Return the [x, y] coordinate for the center point of the cell that contains the specified text.  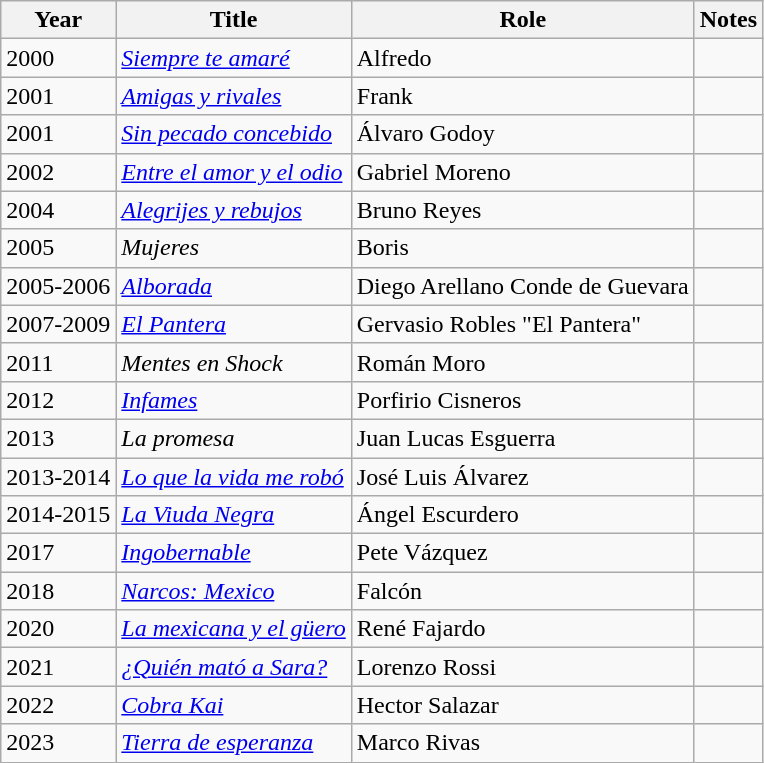
2013-2014 [58, 477]
2002 [58, 172]
2005-2006 [58, 286]
Siempre te amaré [234, 58]
Year [58, 20]
2020 [58, 629]
Boris [522, 248]
2011 [58, 362]
Amigas y rivales [234, 96]
Lorenzo Rossi [522, 667]
¿Quién mató a Sara? [234, 667]
Gervasio Robles "El Pantera" [522, 324]
Álvaro Godoy [522, 134]
Lo que la vida me robó [234, 477]
Notes [728, 20]
Narcos: Mexico [234, 591]
2021 [58, 667]
Porfirio Cisneros [522, 400]
Cobra Kai [234, 705]
La mexicana y el güero [234, 629]
2022 [58, 705]
Gabriel Moreno [522, 172]
Role [522, 20]
Bruno Reyes [522, 210]
Sin pecado concebido [234, 134]
Ingobernable [234, 553]
2023 [58, 743]
2004 [58, 210]
Pete Vázquez [522, 553]
Frank [522, 96]
2018 [58, 591]
Ángel Escurdero [522, 515]
Entre el amor y el odio [234, 172]
La Viuda Negra [234, 515]
2000 [58, 58]
Mujeres [234, 248]
2014-2015 [58, 515]
2013 [58, 438]
2005 [58, 248]
2007-2009 [58, 324]
Román Moro [522, 362]
Alborada [234, 286]
Juan Lucas Esguerra [522, 438]
Tierra de esperanza [234, 743]
Alfredo [522, 58]
Infames [234, 400]
José Luis Álvarez [522, 477]
Title [234, 20]
El Pantera [234, 324]
2017 [58, 553]
Mentes en Shock [234, 362]
René Fajardo [522, 629]
La promesa [234, 438]
Falcón [522, 591]
2012 [58, 400]
Alegrijes y rebujos [234, 210]
Diego Arellano Conde de Guevara [522, 286]
Hector Salazar [522, 705]
Marco Rivas [522, 743]
